Scan for the cell matching the given text and deliver its (X, Y) coordinate at center. 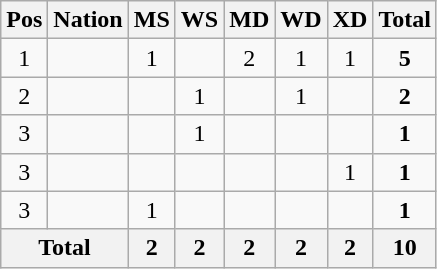
Pos (24, 20)
XD (350, 20)
Nation (88, 20)
MD (250, 20)
WS (199, 20)
MS (152, 20)
5 (405, 58)
WD (301, 20)
10 (405, 248)
